For the text-containing cell, return its midpoint in (x, y) coordinate format. 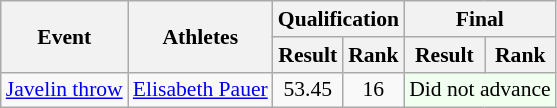
Javelin throw (64, 90)
Did not advance (480, 90)
53.45 (308, 90)
16 (374, 90)
Qualification (338, 19)
Elisabeth Pauer (200, 90)
Final (480, 19)
Event (64, 36)
Athletes (200, 36)
